Return (x, y) of the center of cell containing provided text 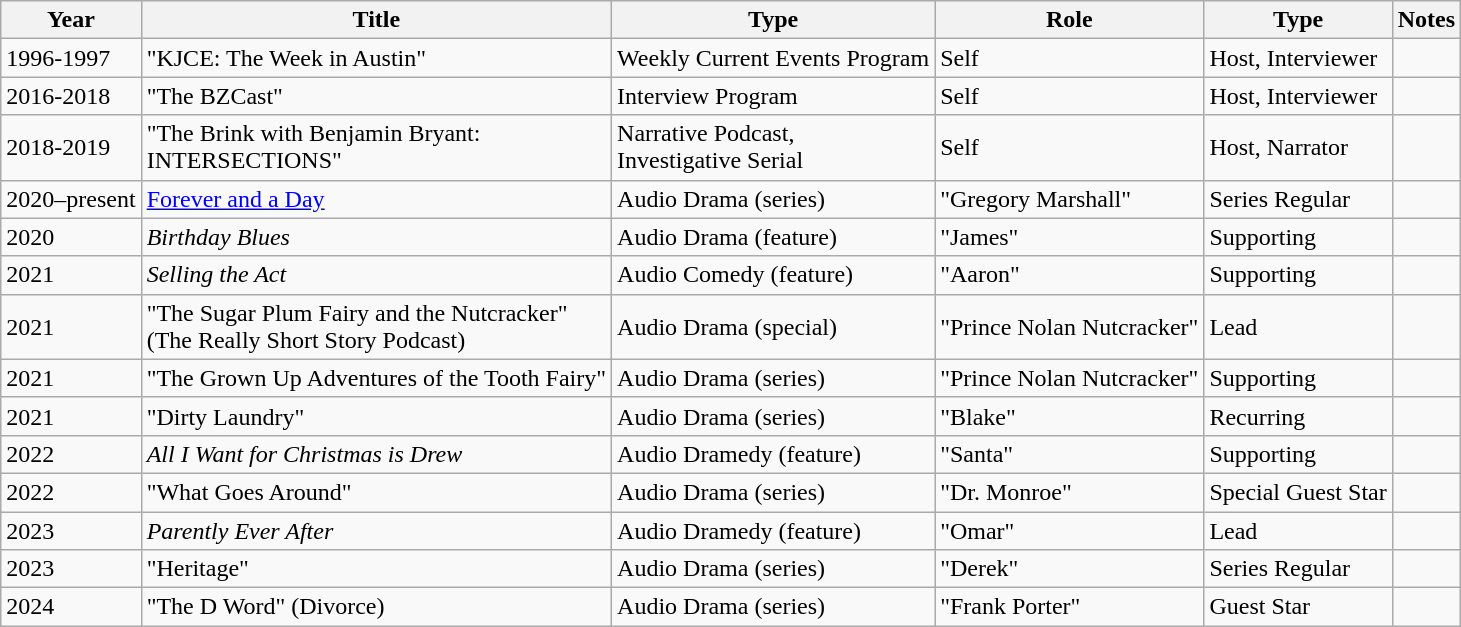
Role (1070, 20)
Interview Program (774, 96)
2024 (71, 607)
"Blake" (1070, 416)
Selling the Act (376, 275)
"Dirty Laundry" (376, 416)
Recurring (1298, 416)
"Santa" (1070, 454)
Weekly Current Events Program (774, 58)
"The BZCast" (376, 96)
"The Sugar Plum Fairy and the Nutcracker"(The Really Short Story Podcast) (376, 326)
2016-2018 (71, 96)
2018-2019 (71, 148)
Special Guest Star (1298, 492)
Birthday Blues (376, 237)
Year (71, 20)
2020–present (71, 199)
"Heritage" (376, 569)
"Frank Porter" (1070, 607)
2020 (71, 237)
Narrative Podcast,Investigative Serial (774, 148)
1996-1997 (71, 58)
"Derek" (1070, 569)
"KJCE: The Week in Austin" (376, 58)
Audio Drama (feature) (774, 237)
Title (376, 20)
"The Grown Up Adventures of the Tooth Fairy" (376, 378)
"Omar" (1070, 531)
Parently Ever After (376, 531)
Audio Comedy (feature) (774, 275)
"Gregory Marshall" (1070, 199)
Notes (1426, 20)
Forever and a Day (376, 199)
"James" (1070, 237)
Guest Star (1298, 607)
Audio Drama (special) (774, 326)
All I Want for Christmas is Drew (376, 454)
"What Goes Around" (376, 492)
"Dr. Monroe" (1070, 492)
"The D Word" (Divorce) (376, 607)
"The Brink with Benjamin Bryant:INTERSECTIONS" (376, 148)
Host, Narrator (1298, 148)
"Aaron" (1070, 275)
